Search for the cell housing the specified text and yield its [X, Y] center coordinate. 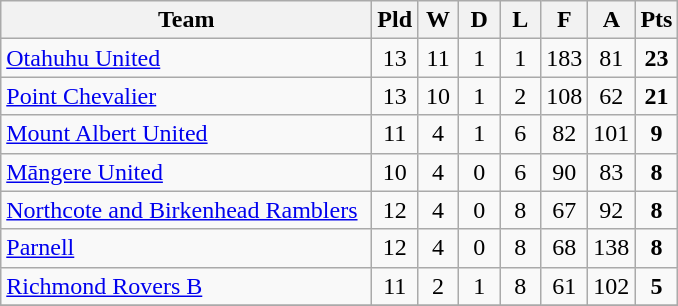
Pts [656, 20]
81 [612, 58]
W [438, 20]
F [564, 20]
62 [612, 96]
Richmond Rovers B [186, 286]
92 [612, 210]
A [612, 20]
82 [564, 134]
Northcote and Birkenhead Ramblers [186, 210]
67 [564, 210]
Mount Albert United [186, 134]
138 [612, 248]
23 [656, 58]
102 [612, 286]
Otahuhu United [186, 58]
Parnell [186, 248]
D [480, 20]
90 [564, 172]
68 [564, 248]
L [520, 20]
108 [564, 96]
Pld [395, 20]
9 [656, 134]
101 [612, 134]
Team [186, 20]
Point Chevalier [186, 96]
83 [612, 172]
5 [656, 286]
183 [564, 58]
61 [564, 286]
Māngere United [186, 172]
21 [656, 96]
